Identify which cell holds the provided text, then report its (x, y) central coordinate. 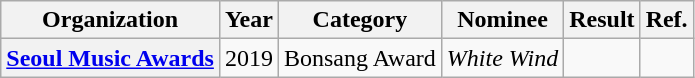
Nominee (502, 20)
Ref. (666, 20)
Category (360, 20)
White Wind (502, 58)
Organization (110, 20)
Seoul Music Awards (110, 58)
2019 (248, 58)
Result (602, 20)
Bonsang Award (360, 58)
Year (248, 20)
